From the cell containing the given text, extract its center point as [x, y] coordinate. 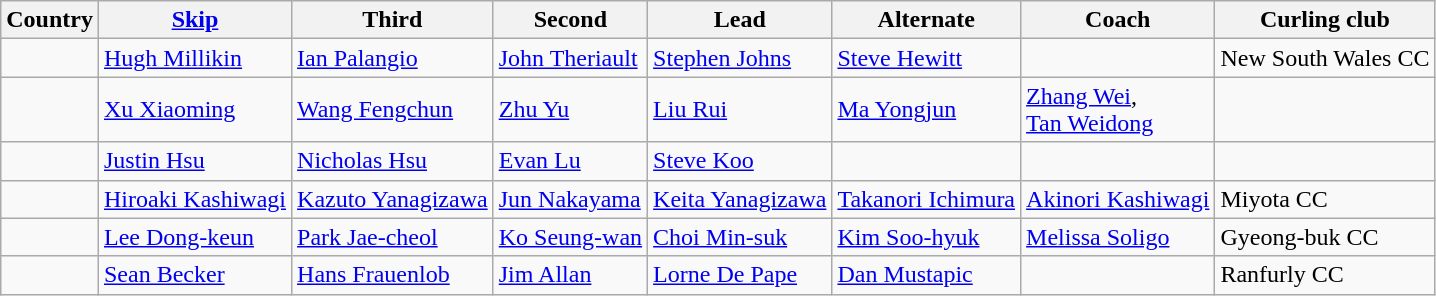
Third [393, 20]
Nicholas Hsu [393, 161]
Dan Mustapic [926, 275]
Steve Koo [740, 161]
Xu Xiaoming [194, 110]
Miyota CC [1325, 199]
Steve Hewitt [926, 58]
Lee Dong-keun [194, 237]
Lead [740, 20]
New South Wales CC [1325, 58]
Second [570, 20]
John Theriault [570, 58]
Jun Nakayama [570, 199]
Wang Fengchun [393, 110]
Zhang Wei,Tan Weidong [1118, 110]
Kim Soo-hyuk [926, 237]
Choi Min-suk [740, 237]
Park Jae-cheol [393, 237]
Keita Yanagizawa [740, 199]
Curling club [1325, 20]
Jim Allan [570, 275]
Zhu Yu [570, 110]
Hiroaki Kashiwagi [194, 199]
Ko Seung-wan [570, 237]
Kazuto Yanagizawa [393, 199]
Ranfurly CC [1325, 275]
Ma Yongjun [926, 110]
Skip [194, 20]
Hugh Millikin [194, 58]
Takanori Ichimura [926, 199]
Stephen Johns [740, 58]
Melissa Soligo [1118, 237]
Sean Becker [194, 275]
Alternate [926, 20]
Ian Palangio [393, 58]
Coach [1118, 20]
Justin Hsu [194, 161]
Hans Frauenlob [393, 275]
Akinori Kashiwagi [1118, 199]
Liu Rui [740, 110]
Country [50, 20]
Gyeong-buk CC [1325, 237]
Evan Lu [570, 161]
Lorne De Pape [740, 275]
